Pinpoint the cell where the given text exists, returning its [x, y] midpoint coordinate. 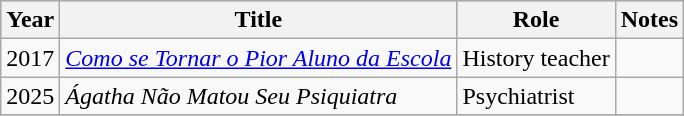
Role [536, 20]
Psychiatrist [536, 96]
Title [258, 20]
History teacher [536, 58]
2025 [30, 96]
Como se Tornar o Pior Aluno da Escola [258, 58]
2017 [30, 58]
Year [30, 20]
Ágatha Não Matou Seu Psiquiatra [258, 96]
Notes [649, 20]
